Provide the (x, y) coordinate of the cell's center where the given text is located.  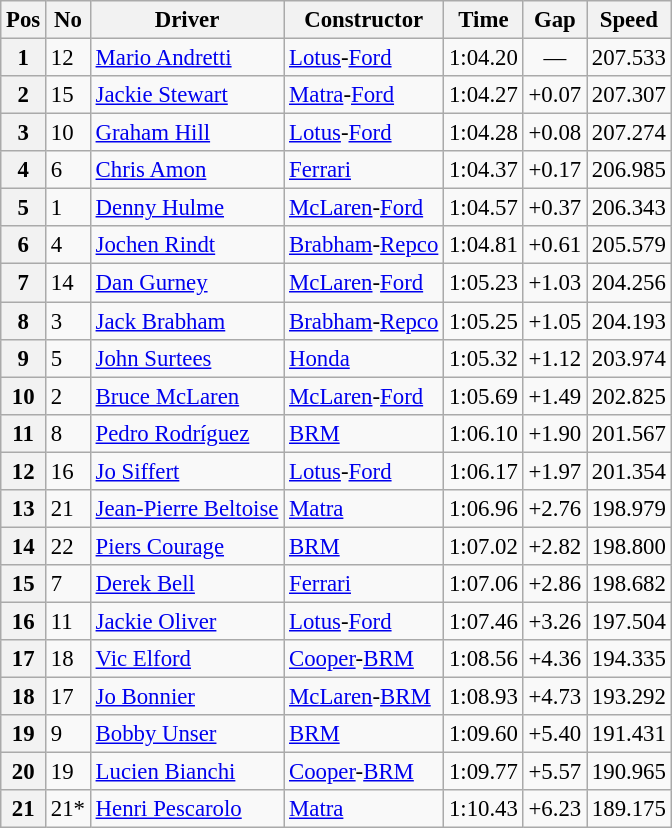
Honda (364, 358)
1:08.56 (484, 659)
Constructor (364, 20)
193.292 (630, 697)
201.567 (630, 433)
Jackie Oliver (186, 621)
Chris Amon (186, 170)
Pedro Rodríguez (186, 433)
+4.36 (554, 659)
Gap (554, 20)
+1.90 (554, 433)
1:06.10 (484, 433)
194.335 (630, 659)
Graham Hill (186, 133)
202.825 (630, 396)
191.431 (630, 734)
1:04.37 (484, 170)
1:05.69 (484, 396)
206.343 (630, 208)
No (68, 20)
— (554, 58)
1:09.77 (484, 772)
+5.57 (554, 772)
+1.05 (554, 321)
1:07.02 (484, 546)
1:04.57 (484, 208)
198.800 (630, 546)
+0.08 (554, 133)
204.256 (630, 283)
22 (68, 546)
204.193 (630, 321)
1:10.43 (484, 809)
+1.12 (554, 358)
Mario Andretti (186, 58)
1:09.60 (484, 734)
+2.86 (554, 584)
13 (24, 509)
203.974 (630, 358)
+4.73 (554, 697)
+3.26 (554, 621)
Derek Bell (186, 584)
Dan Gurney (186, 283)
Denny Hulme (186, 208)
Speed (630, 20)
1:07.46 (484, 621)
198.979 (630, 509)
201.354 (630, 471)
Matra-Ford (364, 95)
1:04.20 (484, 58)
McLaren-BRM (364, 697)
+0.07 (554, 95)
20 (24, 772)
Jean-Pierre Beltoise (186, 509)
21* (68, 809)
+0.17 (554, 170)
Vic Elford (186, 659)
1:08.93 (484, 697)
+5.40 (554, 734)
1:04.27 (484, 95)
1:05.23 (484, 283)
Pos (24, 20)
1:06.96 (484, 509)
1:06.17 (484, 471)
190.965 (630, 772)
207.274 (630, 133)
207.533 (630, 58)
Jack Brabham (186, 321)
205.579 (630, 245)
Henri Pescarolo (186, 809)
+0.61 (554, 245)
+0.37 (554, 208)
+1.97 (554, 471)
+6.23 (554, 809)
+1.49 (554, 396)
+2.76 (554, 509)
Time (484, 20)
198.682 (630, 584)
1:04.81 (484, 245)
Bruce McLaren (186, 396)
Piers Courage (186, 546)
+2.82 (554, 546)
Jackie Stewart (186, 95)
197.504 (630, 621)
Jo Siffert (186, 471)
Driver (186, 20)
Bobby Unser (186, 734)
Jo Bonnier (186, 697)
1:04.28 (484, 133)
Jochen Rindt (186, 245)
1:07.06 (484, 584)
John Surtees (186, 358)
+1.03 (554, 283)
1:05.25 (484, 321)
189.175 (630, 809)
207.307 (630, 95)
206.985 (630, 170)
Lucien Bianchi (186, 772)
1:05.32 (484, 358)
